Search for the cell housing the specified text and yield its (X, Y) center coordinate. 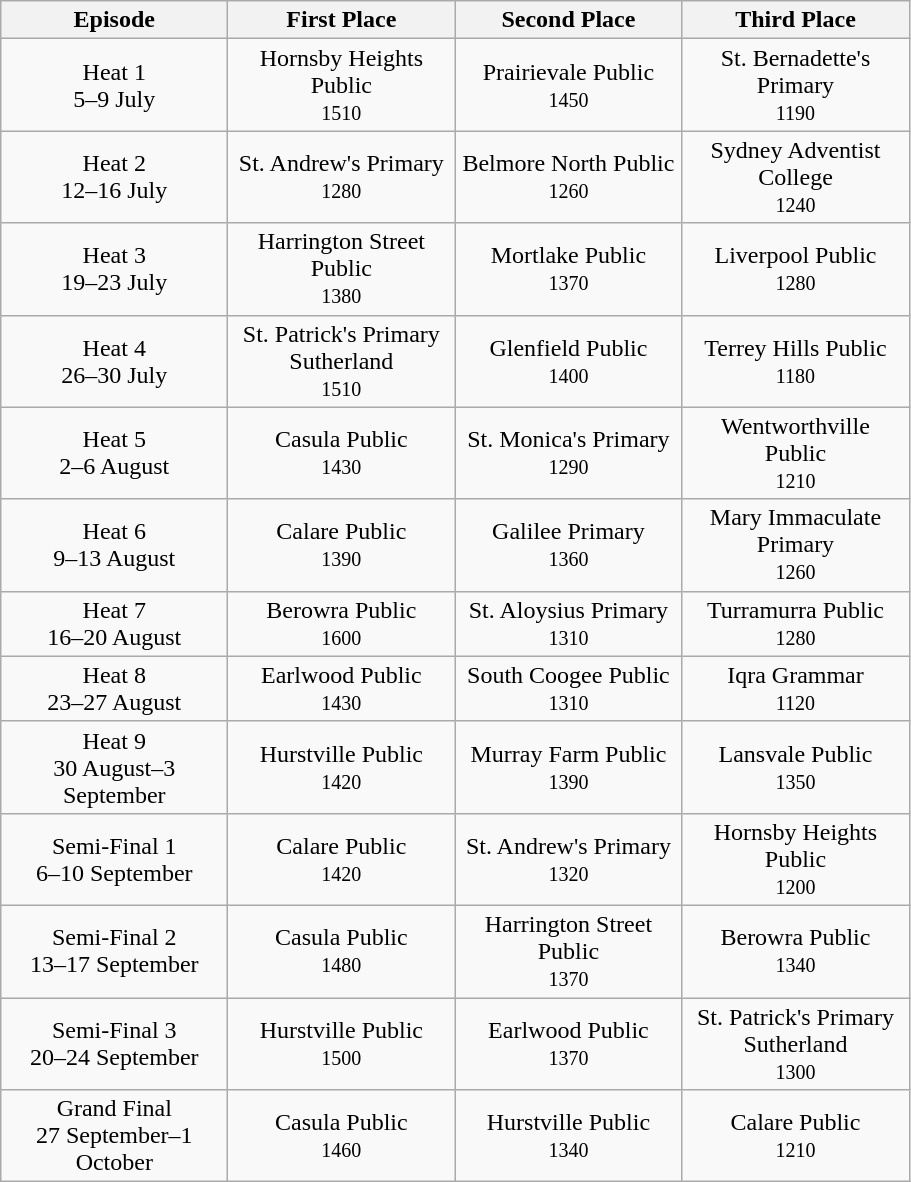
Berowra Public1340 (796, 951)
St. Bernadette's Primary1190 (796, 85)
Calare Public1390 (342, 545)
Casula Public1460 (342, 1136)
Earlwood Public1370 (568, 1044)
St. Patrick's Primary Sutherland1510 (342, 361)
Earlwood Public1430 (342, 688)
Mortlake Public1370 (568, 269)
Semi-Final 16–10 September (114, 859)
Berowra Public1600 (342, 624)
Semi-Final 213–17 September (114, 951)
Heat 69–13 August (114, 545)
Calare Public1210 (796, 1136)
Glenfield Public1400 (568, 361)
South Coogee Public1310 (568, 688)
Heat 212–16 July (114, 177)
Prairievale Public1450 (568, 85)
St. Patrick's Primary Sutherland1300 (796, 1044)
Heat 426–30 July (114, 361)
Belmore North Public1260 (568, 177)
Terrey Hills Public1180 (796, 361)
Casula Public1480 (342, 951)
Iqra Grammar1120 (796, 688)
Calare Public1420 (342, 859)
Harrington Street Public1380 (342, 269)
Sydney Adventist College1240 (796, 177)
Murray Farm Public1390 (568, 767)
First Place (342, 20)
Lansvale Public1350 (796, 767)
Casula Public1430 (342, 453)
Heat 716–20 August (114, 624)
Grand Final27 September–1 October (114, 1136)
Wentworthville Public1210 (796, 453)
Hornsby Heights Public1200 (796, 859)
Heat 52–6 August (114, 453)
Harrington Street Public1370 (568, 951)
Second Place (568, 20)
Heat 930 August–3 September (114, 767)
Hurstville Public1500 (342, 1044)
Liverpool Public1280 (796, 269)
Galilee Primary1360 (568, 545)
St. Aloysius Primary1310 (568, 624)
Hurstville Public1420 (342, 767)
Heat 15–9 July (114, 85)
Heat 823–27 August (114, 688)
Mary Immaculate Primary1260 (796, 545)
Hornsby Heights Public1510 (342, 85)
Heat 319–23 July (114, 269)
St. Monica's Primary1290 (568, 453)
Hurstville Public1340 (568, 1136)
Semi-Final 320–24 September (114, 1044)
Third Place (796, 20)
Episode (114, 20)
St. Andrew's Primary1280 (342, 177)
St. Andrew's Primary1320 (568, 859)
Turramurra Public1280 (796, 624)
